Search for the cell housing the specified text and yield its [X, Y] center coordinate. 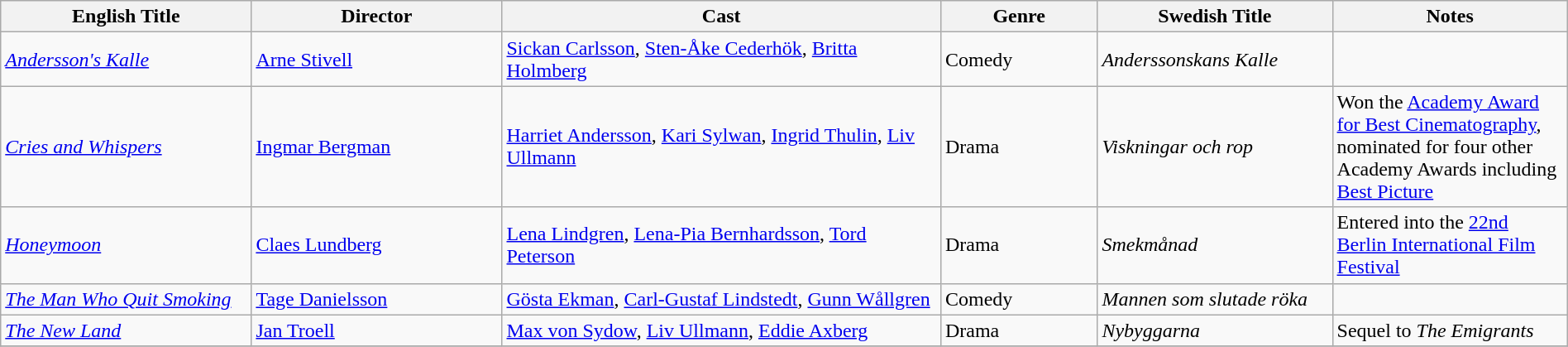
Won the Academy Award for Best Cinematography, nominated for four other Academy Awards including Best Picture [1450, 147]
Notes [1450, 17]
Arne Stivell [377, 60]
Viskningar och rop [1215, 147]
Lena Lindgren, Lena-Pia Bernhardsson, Tord Peterson [721, 245]
Sickan Carlsson, Sten-Åke Cederhök, Britta Holmberg [721, 60]
Genre [1019, 17]
Harriet Andersson, Kari Sylwan, Ingrid Thulin, Liv Ullmann [721, 147]
Honeymoon [126, 245]
Andersson's Kalle [126, 60]
Mannen som slutade röka [1215, 299]
Jan Troell [377, 330]
Nybyggarna [1215, 330]
The New Land [126, 330]
Claes Lundberg [377, 245]
Director [377, 17]
Smekmånad [1215, 245]
Tage Danielsson [377, 299]
English Title [126, 17]
Anderssonskans Kalle [1215, 60]
Gösta Ekman, Carl-Gustaf Lindstedt, Gunn Wållgren [721, 299]
Sequel to The Emigrants [1450, 330]
Cast [721, 17]
Swedish Title [1215, 17]
Ingmar Bergman [377, 147]
The Man Who Quit Smoking [126, 299]
Cries and Whispers [126, 147]
Entered into the 22nd Berlin International Film Festival [1450, 245]
Max von Sydow, Liv Ullmann, Eddie Axberg [721, 330]
